For the text-containing cell, return its midpoint in [x, y] coordinate format. 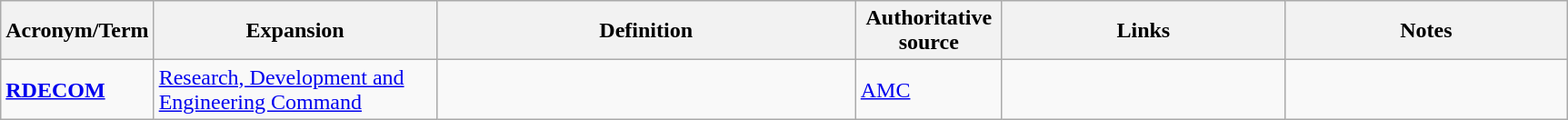
Authoritative source [929, 31]
Links [1144, 31]
Acronym/Term [77, 31]
AMC [929, 89]
Research, Development and Engineering Command [295, 89]
Definition [645, 31]
RDECOM [77, 89]
Notes [1425, 31]
Expansion [295, 31]
